Return the (X, Y) coordinate for the center point of the cell that contains the specified text.  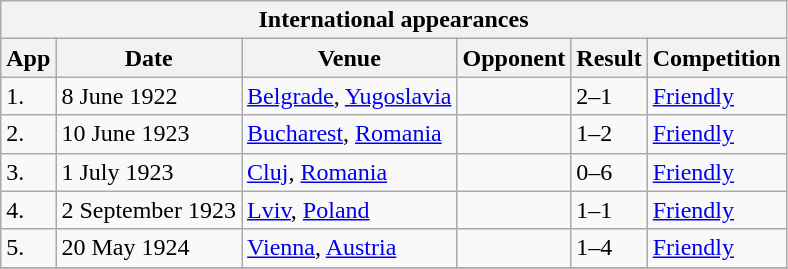
2 September 1923 (149, 210)
2–1 (609, 96)
1–1 (609, 210)
Bucharest, Romania (350, 134)
1–4 (609, 248)
2. (28, 134)
3. (28, 172)
Venue (350, 58)
0–6 (609, 172)
International appearances (394, 20)
Competition (716, 58)
App (28, 58)
Vienna, Austria (350, 248)
Opponent (514, 58)
4. (28, 210)
1 July 1923 (149, 172)
1. (28, 96)
10 June 1923 (149, 134)
Result (609, 58)
Date (149, 58)
Lviv, Poland (350, 210)
20 May 1924 (149, 248)
Cluj, Romania (350, 172)
1–2 (609, 134)
8 June 1922 (149, 96)
Belgrade, Yugoslavia (350, 96)
5. (28, 248)
